Extract the [x, y] coordinate from the center of the cell holding the provided text.  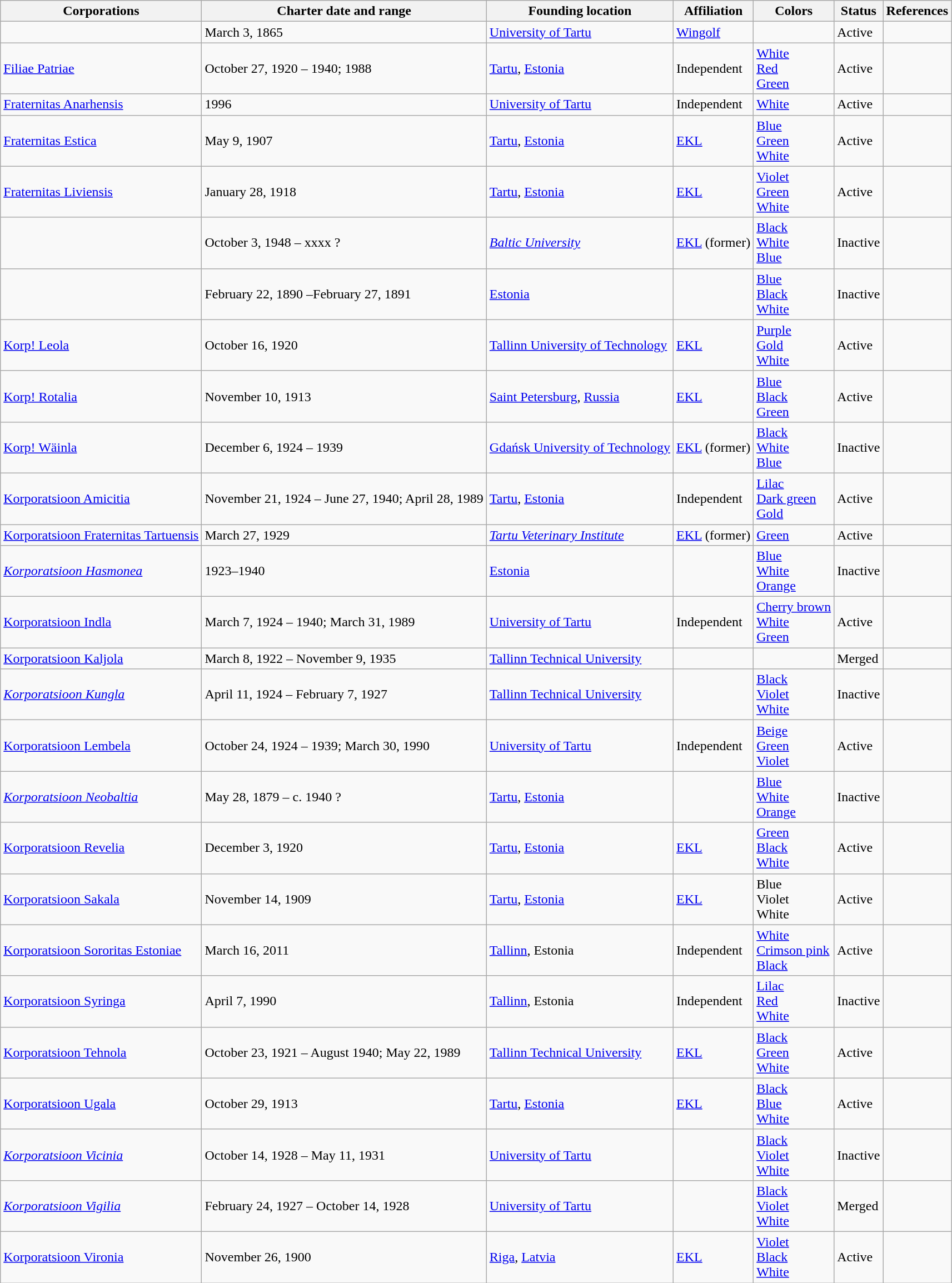
1996 [344, 104]
March 16, 2011 [344, 950]
Riga, Latvia [580, 1257]
Korporatsioon Amicitia [101, 498]
May 28, 1879 – c. 1940 ? [344, 797]
Green Black White [794, 848]
Korporatsioon Vicinia [101, 1155]
Black Green White [794, 1052]
Korporatsioon Neobaltia [101, 797]
Baltic University [580, 243]
Blue Black White [794, 294]
October 3, 1948 – xxxx ? [344, 243]
BlueVioletWhite [794, 899]
Violet Black White [794, 1257]
April 7, 1990 [344, 1001]
Lilac Dark green Gold [794, 498]
February 24, 1927 – October 14, 1928 [344, 1206]
White [794, 104]
1923–1940 [344, 571]
March 8, 1922 – November 9, 1935 [344, 658]
March 3, 1865 [344, 32]
Tallinn University of Technology [580, 345]
Purple Gold White [794, 345]
October 14, 1928 – May 11, 1931 [344, 1155]
Korporatsioon Kaljola [101, 658]
Korporatsioon Indla [101, 622]
White Red Green [794, 68]
Green [794, 535]
Beige Green Violet [794, 746]
Charter date and range [344, 11]
Gdańsk University of Technology [580, 447]
March 7, 1924 – 1940; March 31, 1989 [344, 622]
Korp! Rotalia [101, 396]
Black Blue White [794, 1104]
Saint Petersburg, Russia [580, 396]
Korporatsioon Fraternitas Tartuensis [101, 535]
October 16, 1920 [344, 345]
Korporatsioon Hasmonea [101, 571]
Founding location [580, 11]
White Crimson pink Black [794, 950]
Fraternitas Estica [101, 141]
Status [859, 11]
Fraternitas Anarhensis [101, 104]
Korporatsioon Syringa [101, 1001]
October 24, 1924 – 1939; March 30, 1990 [344, 746]
Korporatsioon Revelia [101, 848]
Korporatsioon Sororitas Estoniae [101, 950]
January 28, 1918 [344, 192]
Korporatsioon Tehnola [101, 1052]
May 9, 1907 [344, 141]
Affiliation [714, 11]
Korporatsioon Lembela [101, 746]
November 21, 1924 – June 27, 1940; April 28, 1989 [344, 498]
Blue Green White [794, 141]
November 10, 1913 [344, 396]
Violet Green White [794, 192]
December 3, 1920 [344, 848]
Wingolf [714, 32]
October 29, 1913 [344, 1104]
Corporations [101, 11]
Korporatsioon Ugala [101, 1104]
Korporatsioon Vigilia [101, 1206]
Lilac Red White [794, 1001]
November 14, 1909 [344, 899]
Korporatsioon Sakala [101, 899]
Korp! Leola [101, 345]
Korporatsioon Kungla [101, 695]
October 27, 1920 – 1940; 1988 [344, 68]
Fraternitas Liviensis [101, 192]
Korp! Wäinla [101, 447]
Korporatsioon Vironia [101, 1257]
February 22, 1890 –February 27, 1891 [344, 294]
April 11, 1924 – February 7, 1927 [344, 695]
Cherry brown White Green [794, 622]
Colors [794, 11]
Blue Black Green [794, 396]
Tartu Veterinary Institute [580, 535]
Filiae Patriae [101, 68]
November 26, 1900 [344, 1257]
December 6, 1924 – 1939 [344, 447]
October 23, 1921 – August 1940; May 22, 1989 [344, 1052]
March 27, 1929 [344, 535]
References [917, 11]
